Return the [X, Y] coordinate for the center point of the cell that contains the specified text.  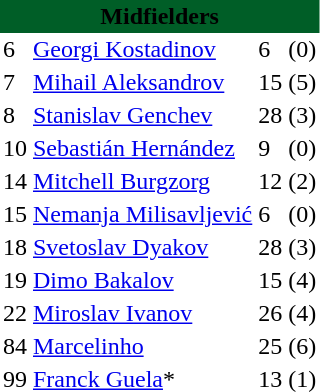
Marcelinho [142, 346]
Miroslav Ivanov [142, 314]
Dimo Bakalov [142, 280]
(2) [302, 182]
Georgi Kostadinov [142, 50]
9 [270, 148]
19 [15, 280]
10 [15, 148]
84 [15, 346]
Nemanja Milisavljević [142, 214]
Svetoslav Dyakov [142, 248]
25 [270, 346]
Stanislav Genchev [142, 116]
14 [15, 182]
Midfielders [160, 16]
12 [270, 182]
(5) [302, 82]
Mitchell Burgzorg [142, 182]
18 [15, 248]
(6) [302, 346]
7 [15, 82]
Mihail Aleksandrov [142, 82]
26 [270, 314]
22 [15, 314]
Sebastián Hernández [142, 148]
8 [15, 116]
